Pinpoint the cell where the given text exists, returning its (X, Y) midpoint coordinate. 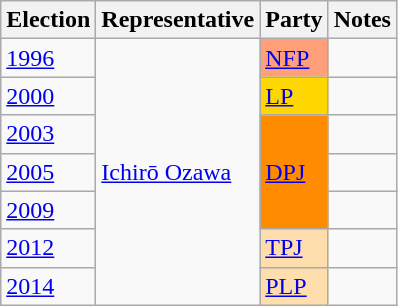
LP (294, 96)
Notes (362, 20)
2005 (48, 172)
2014 (48, 286)
Party (294, 20)
2009 (48, 210)
2000 (48, 96)
1996 (48, 58)
TPJ (294, 248)
Ichirō Ozawa (178, 172)
DPJ (294, 172)
PLP (294, 286)
NFP (294, 58)
Representative (178, 20)
2012 (48, 248)
2003 (48, 134)
Election (48, 20)
